For the text-containing cell, return its midpoint in (X, Y) coordinate format. 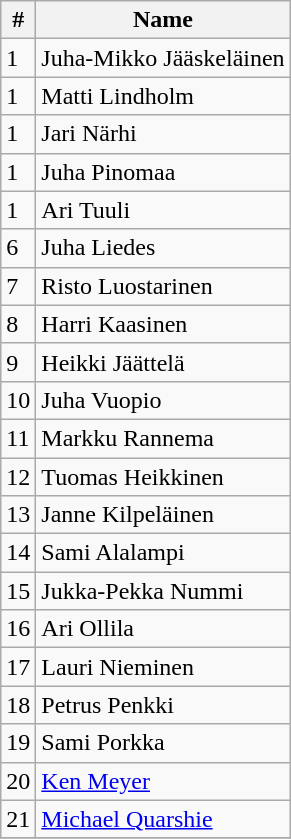
18 (18, 705)
Juha-Mikko Jääskeläinen (163, 58)
10 (18, 400)
Juha Pinomaa (163, 172)
Risto Luostarinen (163, 286)
Juha Liedes (163, 248)
Jukka-Pekka Nummi (163, 591)
6 (18, 248)
8 (18, 324)
21 (18, 819)
Matti Lindholm (163, 96)
Harri Kaasinen (163, 324)
12 (18, 477)
Lauri Nieminen (163, 667)
Sami Porkka (163, 743)
Michael Quarshie (163, 819)
Petrus Penkki (163, 705)
Heikki Jäättelä (163, 362)
Janne Kilpeläinen (163, 515)
17 (18, 667)
9 (18, 362)
Ari Tuuli (163, 210)
Ari Ollila (163, 629)
Juha Vuopio (163, 400)
Tuomas Heikkinen (163, 477)
7 (18, 286)
Sami Alalampi (163, 553)
13 (18, 515)
16 (18, 629)
11 (18, 438)
Name (163, 20)
20 (18, 781)
# (18, 20)
19 (18, 743)
Ken Meyer (163, 781)
Markku Rannema (163, 438)
Jari Närhi (163, 134)
15 (18, 591)
14 (18, 553)
